Extract the [X, Y] coordinate from the center of the cell holding the provided text.  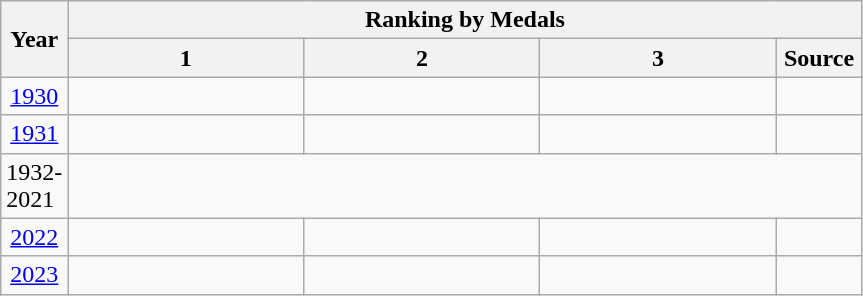
2022 [34, 237]
Year [34, 39]
Ranking by Medals [465, 20]
3 [658, 58]
1931 [34, 134]
Source [819, 58]
1930 [34, 96]
1932-2021 [34, 186]
2023 [34, 275]
2 [422, 58]
1 [186, 58]
